Output the [X, Y] coordinate of the center of the cell containing the given text.  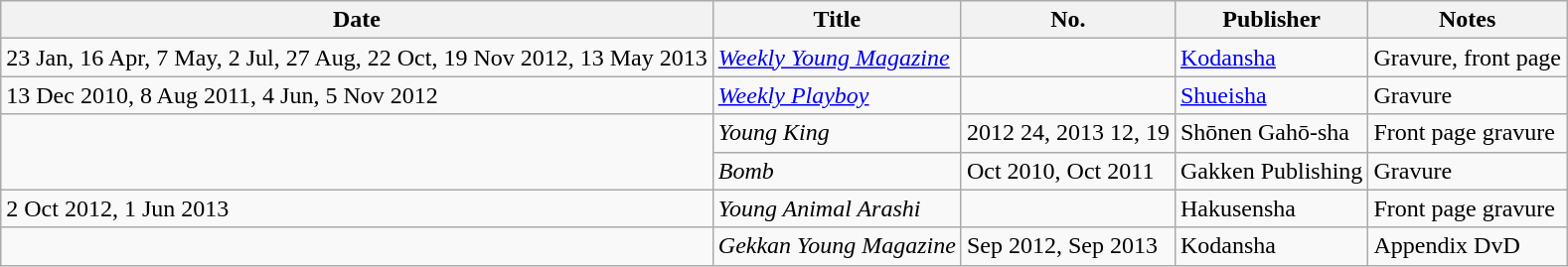
Notes [1468, 20]
Young Animal Arashi [837, 208]
Bomb [837, 171]
Shueisha [1271, 95]
Gekkan Young Magazine [837, 246]
Oct 2010, Oct 2011 [1067, 171]
Hakusensha [1271, 208]
2 Oct 2012, 1 Jun 2013 [358, 208]
Gravure, front page [1468, 58]
Weekly Playboy [837, 95]
13 Dec 2010, 8 Aug 2011, 4 Jun, 5 Nov 2012 [358, 95]
Weekly Young Magazine [837, 58]
No. [1067, 20]
Title [837, 20]
Publisher [1271, 20]
23 Jan, 16 Apr, 7 May, 2 Jul, 27 Aug, 22 Oct, 19 Nov 2012, 13 May 2013 [358, 58]
Shōnen Gahō-sha [1271, 133]
Appendix DvD [1468, 246]
Date [358, 20]
Young King [837, 133]
2012 24, 2013 12, 19 [1067, 133]
Gakken Publishing [1271, 171]
Sep 2012, Sep 2013 [1067, 246]
